For the text-containing cell, return its midpoint in (x, y) coordinate format. 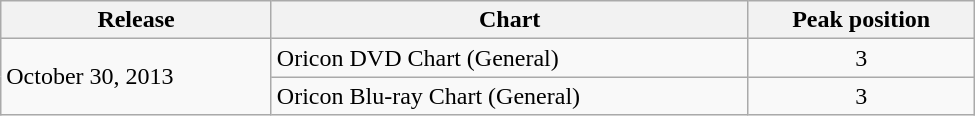
Chart (510, 20)
Peak position (861, 20)
Oricon DVD Chart (General) (510, 58)
October 30, 2013 (136, 77)
Oricon Blu-ray Chart (General) (510, 96)
Release (136, 20)
